For the text-containing cell, return its midpoint in (X, Y) coordinate format. 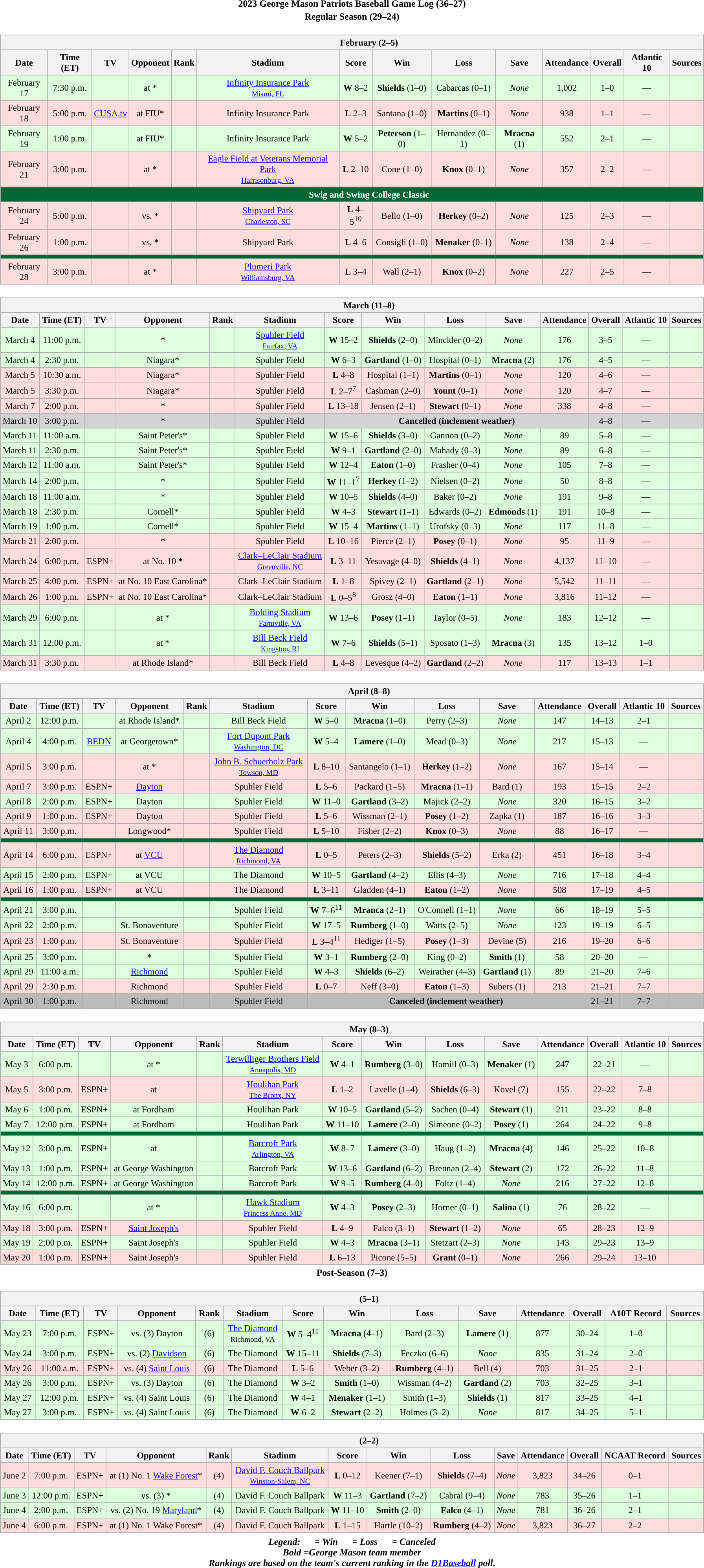
L 3–411 (326, 941)
36–26 (585, 1510)
vs. (2) Davidson (156, 1354)
March 29 (20, 617)
L 4–9 (342, 1227)
(5–1) (352, 1299)
Wall (2–1) (402, 272)
Taylor (0–5) (455, 617)
L 0–12 (347, 1475)
338 (565, 406)
Mahady (0–3) (455, 451)
April (8–8) (352, 691)
Stewart (0–1) (455, 406)
Peters (2–3) (380, 855)
CUSA.tv (111, 113)
L 10–16 (343, 541)
Menaker (1–1) (357, 1398)
L 2–77 (343, 390)
May 18 (16, 1227)
Shipyard Park (268, 242)
Fort Dupont ParkWashington, DC (258, 741)
at No. 10 * (163, 561)
29–24 (604, 1257)
L 8–10 (326, 767)
W 8–2 (356, 88)
Perry (2–3) (447, 721)
Gartland (3–2) (380, 801)
February 24 (24, 215)
March 25 (20, 581)
95 (565, 541)
February 26 (24, 242)
L 13–18 (343, 406)
Weirather (4–3) (447, 971)
Knox (0–1) (464, 169)
Shields (3–0) (393, 436)
Shields (2–0) (393, 340)
Watts (2–5) (447, 925)
Hamill (0–3) (455, 1064)
Gladden (4–1) (380, 890)
Baker (0–2) (455, 496)
3–5 (606, 340)
35–26 (585, 1496)
13–13 (606, 663)
4–1 (636, 1398)
Martins (1–1) (393, 526)
13–9 (645, 1242)
May (8–3) (352, 1029)
Foltz (1–4) (455, 1183)
Cabral (9–4) (462, 1496)
L 0–5 (326, 855)
4–7 (606, 390)
March (11–8) (352, 305)
Knox (0–3) (447, 831)
13–12 (606, 643)
Canceled (inclement weather) (446, 1001)
451 (559, 855)
Longwood* (149, 831)
Gartland (6–2) (394, 1169)
36–27 (585, 1525)
105 (565, 465)
17–18 (602, 875)
17–19 (602, 890)
Cashman (2–0) (393, 390)
Stewart (2–2) (357, 1412)
L 1–15 (347, 1525)
Eagle Field at Veterans Memorial ParkHarrisonburg, VA (268, 169)
at Georgetown* (149, 741)
Shields (1–0) (402, 88)
Smith (2–0) (398, 1510)
16–17 (602, 831)
April 4 (18, 741)
264 (563, 1124)
Gartland (2–2) (455, 663)
May 14 (16, 1183)
716 (559, 875)
Herkey (0–2) (464, 215)
357 (567, 169)
Hospital (1–1) (393, 375)
W 15–4 (343, 526)
W 5–4 (326, 741)
3–4 (644, 855)
March 10 (20, 421)
Terwilliger Brothers FieldAnnapolis, MD (273, 1064)
W 5–0 (326, 721)
Devine (5) (507, 941)
5–1 (636, 1412)
April 9 (18, 816)
30–24 (587, 1333)
Mracna (1–0) (380, 721)
Hawk StadiumPrincess Anne, MD (273, 1207)
Yount (0–1) (455, 390)
W 5–2 (356, 139)
247 (563, 1064)
Packard (1–5) (380, 786)
16–16 (602, 816)
Posey (1–1) (393, 617)
vs. (2) No. 19 Maryland* (156, 1510)
138 (567, 242)
April 15 (18, 875)
Shields (6–3) (455, 1090)
22–22 (604, 1090)
Erka (2) (507, 855)
May 24 (18, 1354)
34–26 (585, 1475)
2–0 (636, 1354)
Kovel (7) (511, 1090)
Simeone (0–2) (455, 1124)
88 (559, 831)
Shields (5–2) (447, 855)
April 14 (18, 855)
Lamere (2–0) (394, 1124)
Hediger (1–5) (380, 941)
W 11–0 (326, 801)
March 24 (20, 561)
11–9 (606, 541)
W 6–3 (343, 360)
Posey (2–3) (394, 1207)
Holmes (3–2) (424, 1412)
April 11 (18, 831)
L 0–7 (326, 986)
28–22 (604, 1207)
Menaker (0–1) (464, 242)
Nielsen (0–2) (455, 481)
Edwards (0–2) (455, 511)
Eaton (1–3) (447, 986)
May 7 (16, 1124)
29–23 (604, 1242)
L 1–2 (342, 1090)
May 5 (16, 1090)
W 9–5 (342, 1183)
Gartland (2–1) (455, 581)
2–4 (607, 242)
Smith (1–0) (357, 1383)
W 6–2 (302, 1412)
March 7 (20, 406)
Salina (1) (511, 1207)
May 19 (16, 1242)
5,542 (565, 581)
783 (543, 1496)
Shields (4–1) (455, 561)
April 21 (18, 910)
20–20 (602, 956)
3–1 (636, 1383)
L 0–58 (343, 597)
213 (559, 986)
Yesavage (4–0) (393, 561)
W 11–3 (347, 1496)
6–5 (644, 925)
Shields (4–0) (393, 496)
Lavelle (1–4) (394, 1090)
Mracna (3–1) (394, 1242)
Weber (3–2) (357, 1368)
6–6 (644, 941)
Subers (1) (507, 986)
Brennan (2–4) (455, 1169)
877 (543, 1333)
L 4–510 (356, 215)
Consigli (1–0) (402, 242)
7–6 (644, 971)
16–15 (602, 801)
4–6 (606, 375)
Hospital (0–1) (455, 360)
31–25 (587, 1368)
W 15–6 (343, 436)
Knox (0–2) (464, 272)
76 (563, 1207)
143 (563, 1242)
155 (563, 1090)
Lamere (1–0) (380, 741)
187 (559, 816)
L 2–10 (356, 169)
172 (563, 1169)
Mracna (1) (519, 139)
11–12 (606, 597)
February 17 (24, 88)
33–25 (587, 1398)
Gartland (5–2) (394, 1110)
W 15–2 (343, 340)
14–13 (602, 721)
April 22 (18, 925)
Sposato (1–3) (455, 643)
4,137 (565, 561)
Mracna (3) (513, 643)
5–5 (644, 910)
3,816 (565, 597)
Picone (5–5) (394, 1257)
May 20 (16, 1257)
7:30 p.m. (70, 88)
David F. Couch BallparkWinston-Salem, NC (280, 1475)
Edmonds (1) (513, 511)
19–20 (602, 941)
Gartland (4–2) (380, 875)
Eaton (1–0) (393, 465)
28–23 (604, 1227)
Shields (5–1) (393, 643)
May 16 (16, 1207)
O'Connell (1–1) (447, 910)
March 14 (20, 481)
Wissman (2–1) (380, 816)
Feczko (6–6) (424, 1354)
vs. (3) * (156, 1496)
Grosz (4–0) (393, 597)
Mranca (2–1) (380, 910)
W 7–611 (326, 910)
April 23 (18, 941)
0–1 (635, 1475)
Mracna (4–1) (357, 1333)
Shields (7–4) (462, 1475)
65 (563, 1227)
June 3 (15, 1496)
3–2 (644, 801)
16–18 (602, 855)
W 9–1 (343, 451)
Shipyard ParkCharleston, SC (268, 215)
147 (559, 721)
John B. Schuerholz ParkTowson, MD (258, 767)
Rumberg (4–2) (462, 1525)
552 (567, 139)
23–22 (604, 1110)
15–13 (602, 741)
Gartland (1) (507, 971)
Smith (1–3) (424, 1398)
May 13 (16, 1169)
Infinity Insurance ParkMiami, FL (268, 88)
5–8 (606, 436)
King (0–2) (447, 956)
W 15–11 (302, 1354)
L 3–4 (356, 272)
781 (543, 1510)
Posey (1–2) (447, 816)
February 28 (24, 272)
Hernandez (0–1) (464, 139)
February 18 (24, 113)
Bello (1–0) (402, 215)
Shields (7–3) (357, 1354)
12–8 (645, 1183)
W 12–4 (343, 465)
February 21 (24, 169)
Bard (2–3) (424, 1333)
Mracna (4) (511, 1149)
Cone (1–0) (402, 169)
135 (565, 643)
Jensen (2–1) (393, 406)
Rumberg (4–0) (394, 1183)
Rumberg (1–0) (380, 925)
Stetzart (2–3) (455, 1242)
10:30 a.m. (62, 375)
Posey (1) (511, 1124)
Bard (1) (507, 786)
Shields (1) (487, 1398)
W 3–1 (326, 956)
Ellis (4–3) (447, 875)
Eaton (1–1) (455, 597)
April 7 (18, 786)
58 (559, 956)
227 (567, 272)
1,002 (567, 88)
May 6 (16, 1110)
12–9 (645, 1227)
Zapka (1) (507, 816)
193 (559, 786)
Swig and Swing College Classic (352, 195)
Cancelled (inclement weather) (456, 421)
25–22 (604, 1149)
Spivey (2–1) (393, 581)
Lamere (3–0) (394, 1149)
266 (563, 1257)
211 (563, 1110)
Falco (4–1) (462, 1510)
Rumberg (2–0) (380, 956)
Mead (0–3) (447, 741)
320 (559, 801)
Gartland (7–2) (398, 1496)
Shields (6–2) (380, 971)
15–15 (602, 786)
June 2 (15, 1475)
Keener (7–1) (398, 1475)
508 (559, 890)
May 3 (16, 1064)
Stewart (1–2) (455, 1227)
February 19 (24, 139)
Plumeri ParkWilliamsburg, VA (268, 272)
Fisher (2–2) (380, 831)
February (2–5) (352, 42)
Gartland (2) (487, 1383)
Cabarcas (0–1) (464, 88)
Rumberg (3–0) (394, 1064)
(2–2) (352, 1441)
13–10 (645, 1257)
15–14 (602, 767)
Houlihan ParkThe Bronx, NY (273, 1090)
Bolding StadiumFarmville, VA (280, 617)
April 8 (18, 801)
Hartle (10–2) (398, 1525)
Posey (1–3) (447, 941)
4–4 (644, 875)
Gartland (2–0) (393, 451)
May 23 (18, 1333)
Rumberg (4–1) (424, 1368)
167 (559, 767)
March 12 (20, 465)
11–10 (606, 561)
A10T Record (636, 1313)
Stewart (1) (511, 1110)
L 4–6 (356, 242)
Clark–LeClair StadiumGreenville, NC (280, 561)
Pierce (2–1) (393, 541)
Eaton (1–2) (447, 890)
April 25 (18, 956)
2–3 (607, 215)
W 7–6 (343, 643)
April 2 (18, 721)
183 (565, 617)
31–24 (587, 1354)
27–22 (604, 1183)
Santangelo (1–1) (380, 767)
21–20 (602, 971)
Gannon (0–2) (455, 436)
34–25 (587, 1412)
12–12 (606, 617)
Lamere (1) (487, 1333)
March 21 (20, 541)
19–19 (602, 925)
3–3 (644, 816)
Posey (0–1) (455, 541)
Grant (0–1) (455, 1257)
835 (543, 1354)
Peterson (1–0) (402, 139)
217 (559, 741)
W 11–17 (343, 481)
W 5–411 (302, 1333)
Majick (2–2) (447, 801)
L 5–10 (326, 831)
Mracna (2) (513, 360)
18–19 (602, 910)
Bell (4) (487, 1368)
Gartland (1–0) (393, 360)
Urofsky (0–3) (455, 526)
26–22 (604, 1169)
Sachen (0–4) (455, 1110)
W 17–5 (326, 925)
50 (565, 481)
Wissman (4–2) (424, 1383)
Levesque (4–2) (393, 663)
Falco (3–1) (394, 1227)
Minckler (0–2) (455, 340)
Spuhler FieldFairfax, VA (280, 340)
April 5 (18, 767)
BEDN (99, 741)
11–11 (606, 581)
May 12 (16, 1149)
Horner (0–1) (455, 1207)
22–21 (604, 1064)
24–22 (604, 1124)
W 8–7 (342, 1149)
Haug (1–2) (455, 1149)
Smith (1) (507, 956)
11:00 p.m. (62, 340)
L 2–3 (356, 113)
April 30 (18, 1001)
66 (559, 910)
2–5 (607, 272)
32–25 (587, 1383)
Menaker (1) (511, 1064)
March 26 (20, 597)
NCAAT Record (635, 1456)
Neff (3–0) (380, 986)
Frasher (0–4) (455, 465)
Stewart (1–1) (393, 511)
Barcroft ParkArlington, VA (273, 1149)
March 19 (20, 526)
W 3–2 (302, 1383)
125 (567, 215)
L 6–13 (342, 1257)
123 (559, 925)
Mracna (1–1) (447, 786)
April 16 (18, 890)
Santana (1–0) (402, 113)
Bill Beck FieldKingston, RI (280, 643)
6–8 (606, 451)
938 (567, 113)
Stewart (2) (511, 1169)
146 (563, 1149)
L 1–8 (343, 581)
